Return the [X, Y] coordinate for the center point of the cell that contains the specified text.  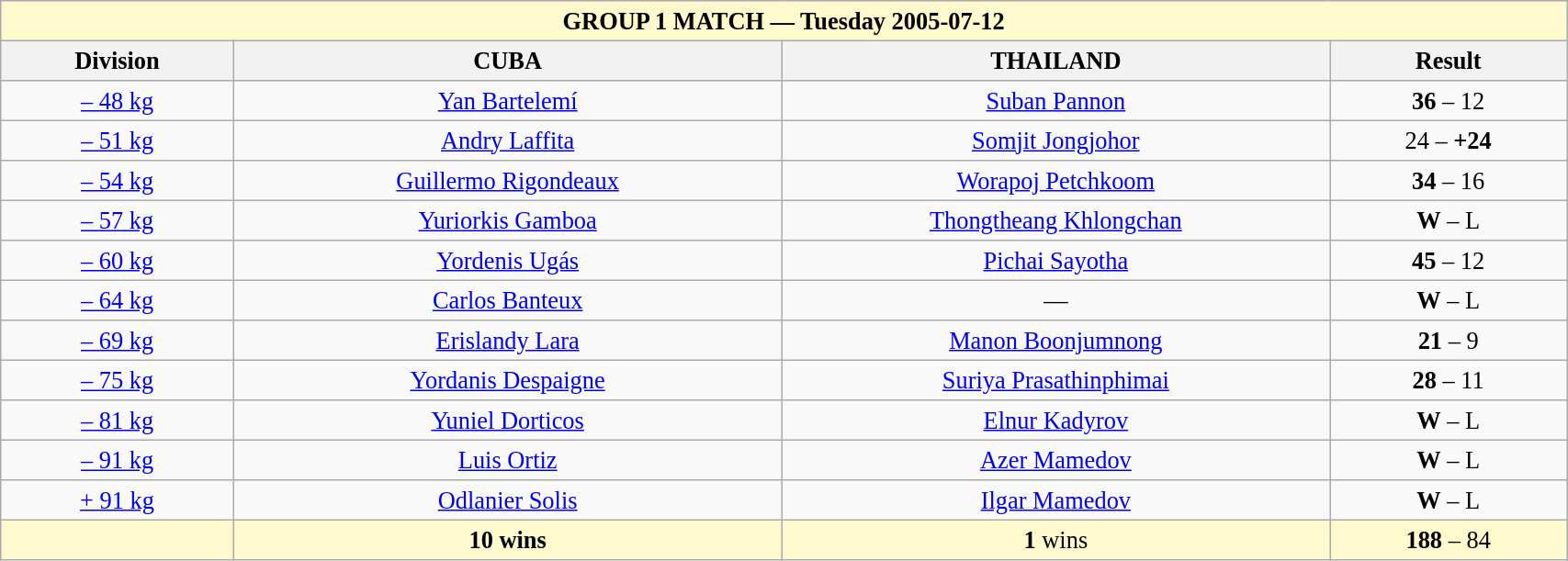
– 54 kg [118, 181]
Azer Mamedov [1056, 460]
45 – 12 [1449, 261]
Andry Laffita [507, 140]
28 – 11 [1449, 380]
Pichai Sayotha [1056, 261]
Result [1449, 61]
10 wins [507, 540]
Carlos Banteux [507, 300]
Ilgar Mamedov [1056, 500]
GROUP 1 MATCH — Tuesday 2005-07-12 [784, 20]
— [1056, 300]
Yan Bartelemí [507, 100]
Yordenis Ugás [507, 261]
– 51 kg [118, 140]
Yuniel Dorticos [507, 421]
Yordanis Despaigne [507, 380]
21 – 9 [1449, 341]
– 81 kg [118, 421]
– 60 kg [118, 261]
– 57 kg [118, 220]
Odlanier Solis [507, 500]
Manon Boonjumnong [1056, 341]
Erislandy Lara [507, 341]
Yuriorkis Gamboa [507, 220]
Somjit Jongjohor [1056, 140]
– 91 kg [118, 460]
Elnur Kadyrov [1056, 421]
+ 91 kg [118, 500]
Luis Ortiz [507, 460]
Suriya Prasathinphimai [1056, 380]
– 48 kg [118, 100]
– 69 kg [118, 341]
1 wins [1056, 540]
Suban Pannon [1056, 100]
Division [118, 61]
CUBA [507, 61]
188 – 84 [1449, 540]
– 75 kg [118, 380]
Worapoj Petchkoom [1056, 181]
– 64 kg [118, 300]
36 – 12 [1449, 100]
THAILAND [1056, 61]
24 – +24 [1449, 140]
34 – 16 [1449, 181]
Thongtheang Khlongchan [1056, 220]
Guillermo Rigondeaux [507, 181]
